Determine the [x, y] coordinate at the center of the cell enclosing the given text.  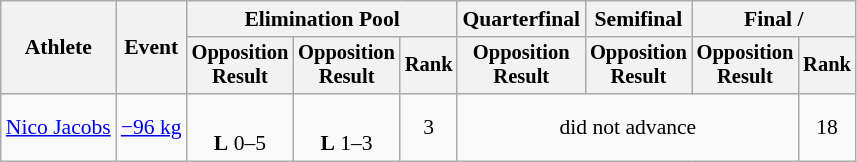
Final / [774, 19]
Athlete [58, 48]
3 [429, 128]
did not advance [628, 128]
Quarterfinal [521, 19]
Semifinal [638, 19]
18 [827, 128]
L 0–5 [240, 128]
Nico Jacobs [58, 128]
Elimination Pool [322, 19]
Event [152, 48]
−96 kg [152, 128]
L 1–3 [346, 128]
